Scan for the cell matching the given text and deliver its [x, y] coordinate at center. 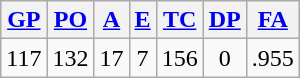
0 [224, 58]
.955 [272, 58]
TC [180, 20]
E [142, 20]
GP [24, 20]
DP [224, 20]
7 [142, 58]
132 [70, 58]
PO [70, 20]
A [112, 20]
FA [272, 20]
117 [24, 58]
17 [112, 58]
156 [180, 58]
